Output the [x, y] coordinate of the center of the cell containing the given text.  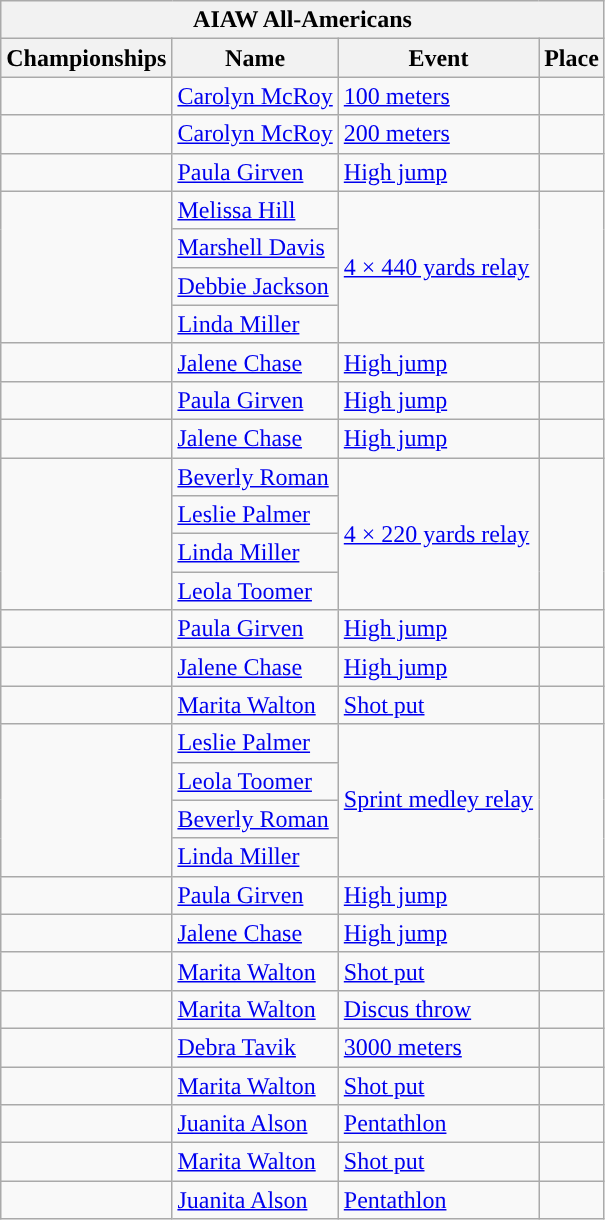
Melissa Hill [255, 210]
Place [572, 58]
Name [255, 58]
3000 meters [438, 1047]
Sprint medley relay [438, 800]
4 × 440 yards relay [438, 267]
Event [438, 58]
AIAW All-Americans [303, 20]
4 × 220 yards relay [438, 534]
100 meters [438, 96]
200 meters [438, 134]
Debra Tavik [255, 1047]
Championships [86, 58]
Marshell Davis [255, 248]
Discus throw [438, 1009]
Debbie Jackson [255, 286]
